Scan for the cell matching the given text and deliver its [x, y] coordinate at center. 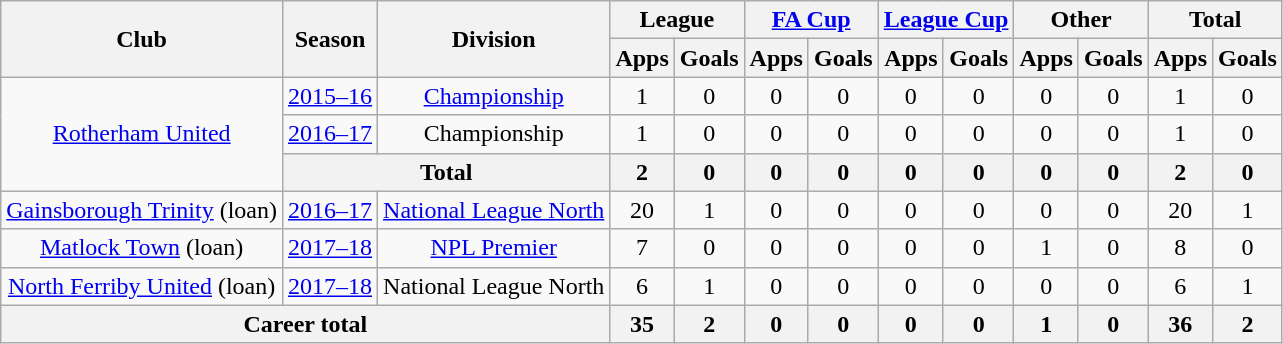
8 [1180, 248]
Career total [306, 324]
FA Cup [811, 20]
League [677, 20]
36 [1180, 324]
Other [1081, 20]
35 [642, 324]
Gainsborough Trinity (loan) [142, 210]
NPL Premier [494, 248]
Season [330, 39]
League Cup [946, 20]
Rotherham United [142, 134]
Matlock Town (loan) [142, 248]
North Ferriby United (loan) [142, 286]
Club [142, 39]
Division [494, 39]
2015–16 [330, 96]
7 [642, 248]
